Pinpoint the cell where the given text exists, returning its [X, Y] midpoint coordinate. 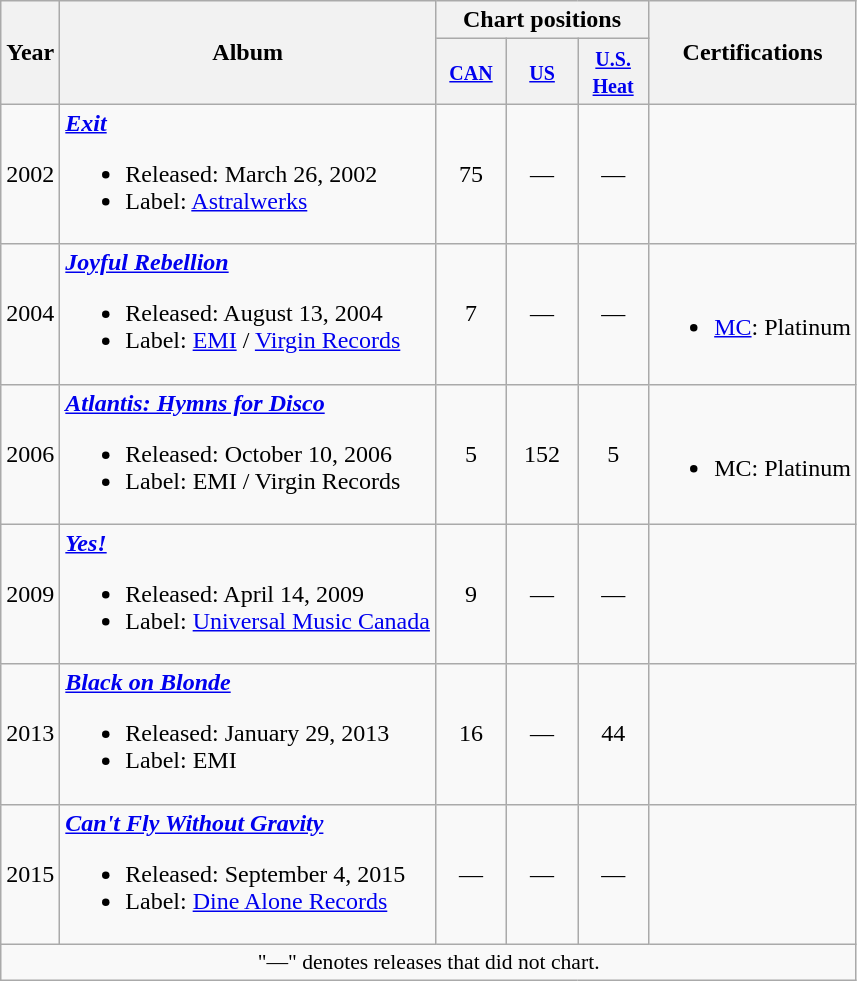
Year [30, 52]
CAN [470, 72]
2004 [30, 314]
2009 [30, 594]
9 [470, 594]
U.S. Heat [614, 72]
44 [614, 734]
Yes!Released: April 14, 2009Label: Universal Music Canada [248, 594]
2015 [30, 874]
Chart positions [542, 20]
Certifications [753, 52]
Album [248, 52]
2006 [30, 454]
Joyful RebellionReleased: August 13, 2004Label: EMI / Virgin Records [248, 314]
Black on BlondeReleased: January 29, 2013Label: EMI [248, 734]
Can't Fly Without GravityReleased: September 4, 2015Label: Dine Alone Records [248, 874]
2002 [30, 174]
152 [542, 454]
16 [470, 734]
2013 [30, 734]
ExitReleased: March 26, 2002Label: Astralwerks [248, 174]
Atlantis: Hymns for DiscoReleased: October 10, 2006Label: EMI / Virgin Records [248, 454]
75 [470, 174]
7 [470, 314]
US [542, 72]
"—" denotes releases that did not chart. [429, 962]
